Search for the cell housing the specified text and yield its (x, y) center coordinate. 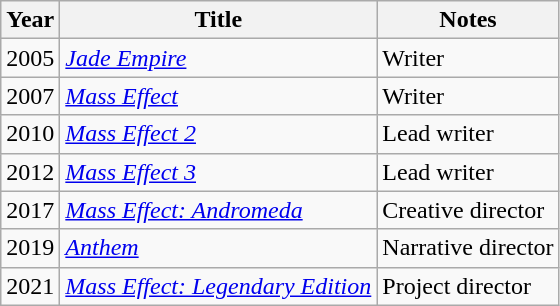
Notes (468, 20)
Mass Effect 3 (218, 172)
Anthem (218, 248)
2019 (30, 248)
2010 (30, 134)
Mass Effect: Legendary Edition (218, 286)
Year (30, 20)
2005 (30, 58)
Mass Effect (218, 96)
2017 (30, 210)
2007 (30, 96)
Creative director (468, 210)
Mass Effect 2 (218, 134)
Project director (468, 286)
2012 (30, 172)
Title (218, 20)
2021 (30, 286)
Jade Empire (218, 58)
Mass Effect: Andromeda (218, 210)
Narrative director (468, 248)
